Scan for the cell matching the given text and deliver its (x, y) coordinate at center. 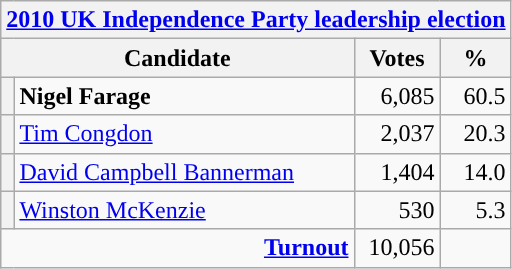
530 (397, 210)
Votes (397, 58)
1,404 (397, 172)
Turnout (178, 248)
Nigel Farage (184, 96)
David Campbell Bannerman (184, 172)
14.0 (476, 172)
20.3 (476, 134)
2,037 (397, 134)
% (476, 58)
5.3 (476, 210)
Candidate (178, 58)
Tim Congdon (184, 134)
Winston McKenzie (184, 210)
2010 UK Independence Party leadership election (256, 20)
10,056 (397, 248)
60.5 (476, 96)
6,085 (397, 96)
